Search for the cell housing the specified text and yield its (X, Y) center coordinate. 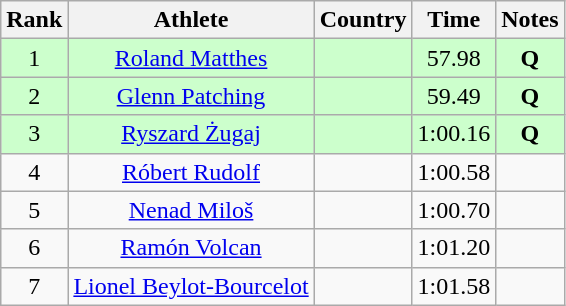
Notes (530, 20)
1:00.70 (454, 210)
59.49 (454, 96)
6 (34, 248)
5 (34, 210)
Róbert Rudolf (191, 172)
Nenad Miloš (191, 210)
Glenn Patching (191, 96)
1:00.58 (454, 172)
7 (34, 286)
4 (34, 172)
Rank (34, 20)
Athlete (191, 20)
Time (454, 20)
1:01.58 (454, 286)
Ryszard Żugaj (191, 134)
1:01.20 (454, 248)
1 (34, 58)
Ramón Volcan (191, 248)
3 (34, 134)
2 (34, 96)
57.98 (454, 58)
Roland Matthes (191, 58)
1:00.16 (454, 134)
Country (363, 20)
Lionel Beylot-Bourcelot (191, 286)
